For the text-containing cell, return its midpoint in [x, y] coordinate format. 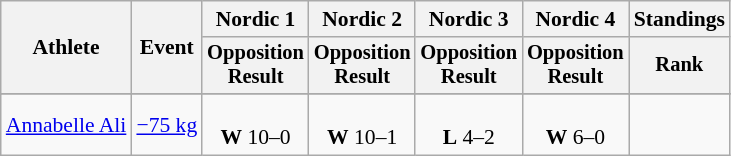
Nordic 4 [576, 19]
Nordic 3 [468, 19]
W 6–0 [576, 124]
Rank [680, 66]
W 10–0 [256, 124]
Annabelle Ali [66, 124]
Athlete [66, 48]
Nordic 1 [256, 19]
Nordic 2 [362, 19]
Standings [680, 19]
−75 kg [166, 124]
L 4–2 [468, 124]
Event [166, 48]
W 10–1 [362, 124]
